Identify which cell holds the provided text, then report its [x, y] central coordinate. 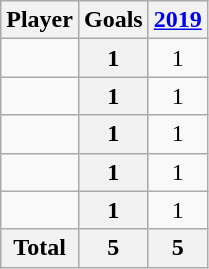
Player [40, 20]
Total [40, 248]
2019 [178, 20]
Goals [113, 20]
